Determine the [x, y] coordinate at the center of the cell enclosing the given text.  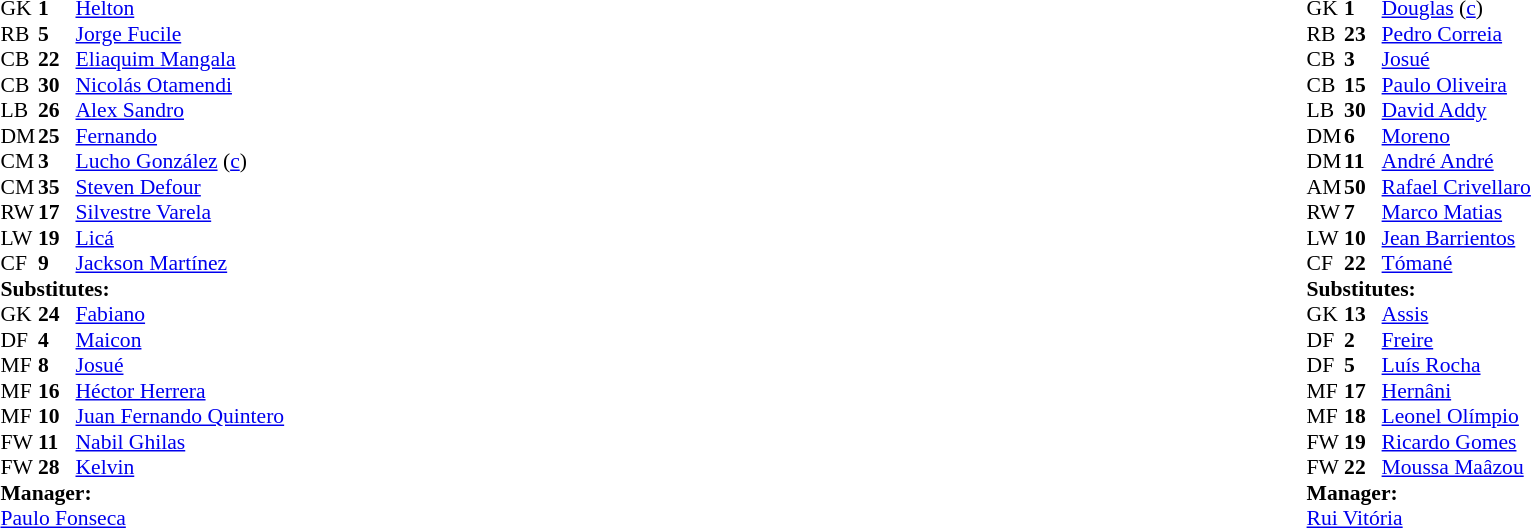
Jorge Fucile [180, 34]
Licá [180, 238]
Héctor Herrera [180, 391]
Rafael Crivellaro [1456, 187]
AM [1326, 187]
Maicon [180, 340]
18 [1363, 417]
28 [57, 467]
Leonel Olímpio [1456, 417]
8 [57, 365]
Nicolás Otamendi [180, 85]
Jackson Martínez [180, 263]
9 [57, 263]
David Addy [1456, 111]
50 [1363, 187]
6 [1363, 136]
Luís Rocha [1456, 365]
Jean Barrientos [1456, 238]
7 [1363, 213]
4 [57, 340]
24 [57, 315]
Fabiano [180, 315]
15 [1363, 85]
Hernâni [1456, 391]
Silvestre Varela [180, 213]
Eliaquim Mangala [180, 59]
André André [1456, 161]
Lucho González (c) [180, 161]
35 [57, 187]
Moreno [1456, 136]
Pedro Correia [1456, 34]
Ricardo Gomes [1456, 442]
Marco Matias [1456, 213]
25 [57, 136]
Tómané [1456, 263]
Assis [1456, 315]
Freire [1456, 340]
Fernando [180, 136]
Juan Fernando Quintero [180, 417]
13 [1363, 315]
Paulo Oliveira [1456, 85]
Alex Sandro [180, 111]
2 [1363, 340]
26 [57, 111]
Kelvin [180, 467]
Moussa Maâzou [1456, 467]
Steven Defour [180, 187]
23 [1363, 34]
Nabil Ghilas [180, 442]
16 [57, 391]
